Detect which cell encompasses the target text, then output its (X, Y) center coordinate. 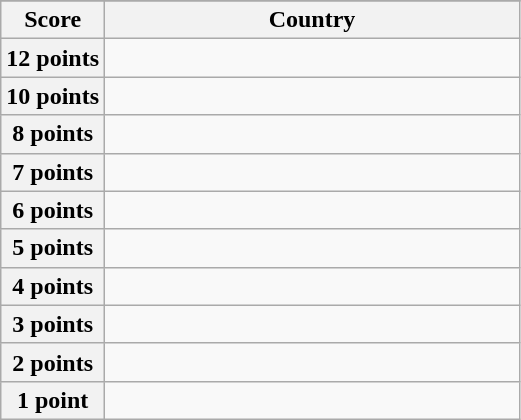
8 points (53, 134)
12 points (53, 58)
3 points (53, 324)
1 point (53, 400)
7 points (53, 172)
Score (53, 20)
6 points (53, 210)
5 points (53, 248)
Country (312, 20)
2 points (53, 362)
4 points (53, 286)
10 points (53, 96)
